Scan for the cell matching the given text and deliver its (X, Y) coordinate at center. 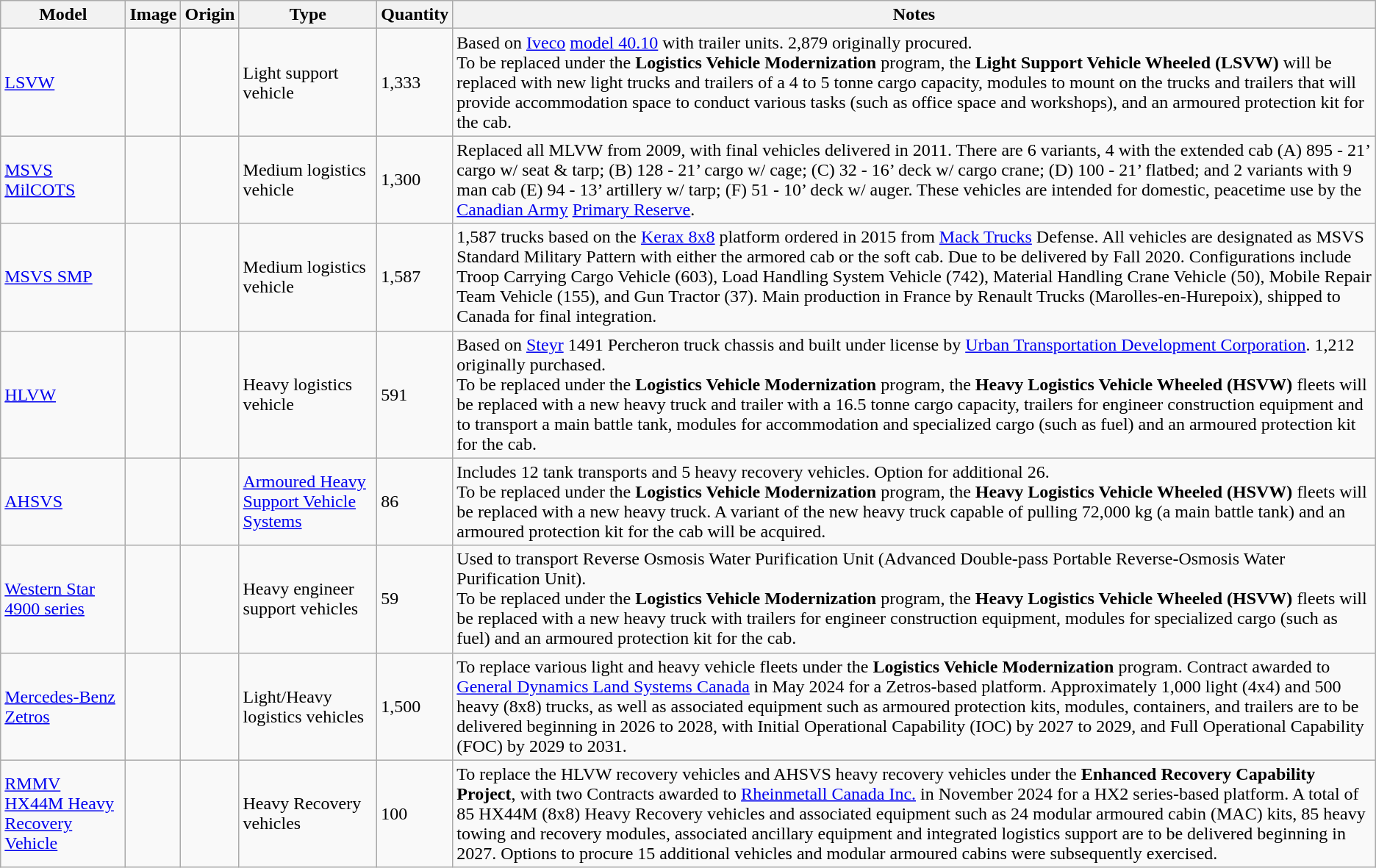
1,587 (415, 277)
Image (153, 15)
86 (415, 501)
HLVW (63, 394)
Notes (914, 15)
AHSVS (63, 501)
Type (308, 15)
Heavy logistics vehicle (308, 394)
Origin (210, 15)
Western Star 4900 series (63, 599)
Model (63, 15)
59 (415, 599)
1,300 (415, 179)
LSVW (63, 82)
591 (415, 394)
Light/Heavy logistics vehicles (308, 706)
Heavy engineer support vehicles (308, 599)
MSVS SMP (63, 277)
Quantity (415, 15)
Light support vehicle (308, 82)
1,333 (415, 82)
MSVS MilCOTS (63, 179)
1,500 (415, 706)
Armoured Heavy Support Vehicle Systems (308, 501)
100 (415, 814)
Heavy Recovery vehicles (308, 814)
Mercedes-Benz Zetros (63, 706)
RMMV HX44M Heavy Recovery Vehicle (63, 814)
